From the cell containing the given text, extract its center point as [X, Y] coordinate. 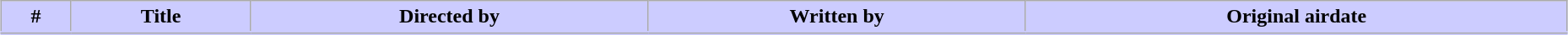
Directed by [449, 17]
Original airdate [1296, 17]
Written by [837, 17]
Title [160, 17]
# [36, 17]
